Search for the cell housing the specified text and yield its [X, Y] center coordinate. 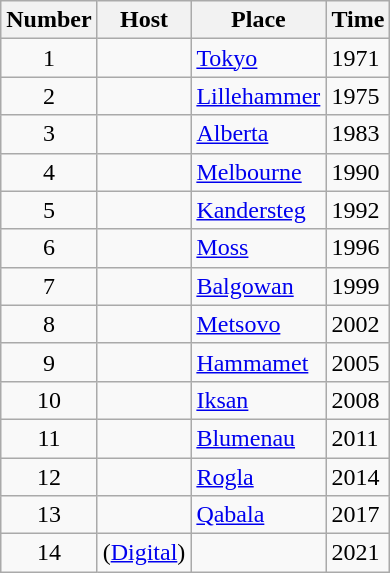
Time [358, 20]
2011 [358, 438]
Number [49, 20]
2017 [358, 515]
Rogla [258, 477]
Alberta [258, 134]
9 [49, 362]
1975 [358, 96]
3 [49, 134]
Host [144, 20]
2014 [358, 477]
12 [49, 477]
2005 [358, 362]
5 [49, 210]
(Digital) [144, 553]
14 [49, 553]
Lillehammer [258, 96]
2021 [358, 553]
2008 [358, 400]
1999 [358, 286]
Iksan [258, 400]
1992 [358, 210]
1971 [358, 58]
Moss [258, 248]
Metsovo [258, 324]
Hammamet [258, 362]
1983 [358, 134]
Place [258, 20]
11 [49, 438]
Melbourne [258, 172]
1 [49, 58]
Blumenau [258, 438]
10 [49, 400]
2002 [358, 324]
Balgowan [258, 286]
Kandersteg [258, 210]
4 [49, 172]
1996 [358, 248]
7 [49, 286]
8 [49, 324]
6 [49, 248]
2 [49, 96]
Qabala [258, 515]
Tokyo [258, 58]
1990 [358, 172]
13 [49, 515]
